Identify which cell holds the provided text, then report its [x, y] central coordinate. 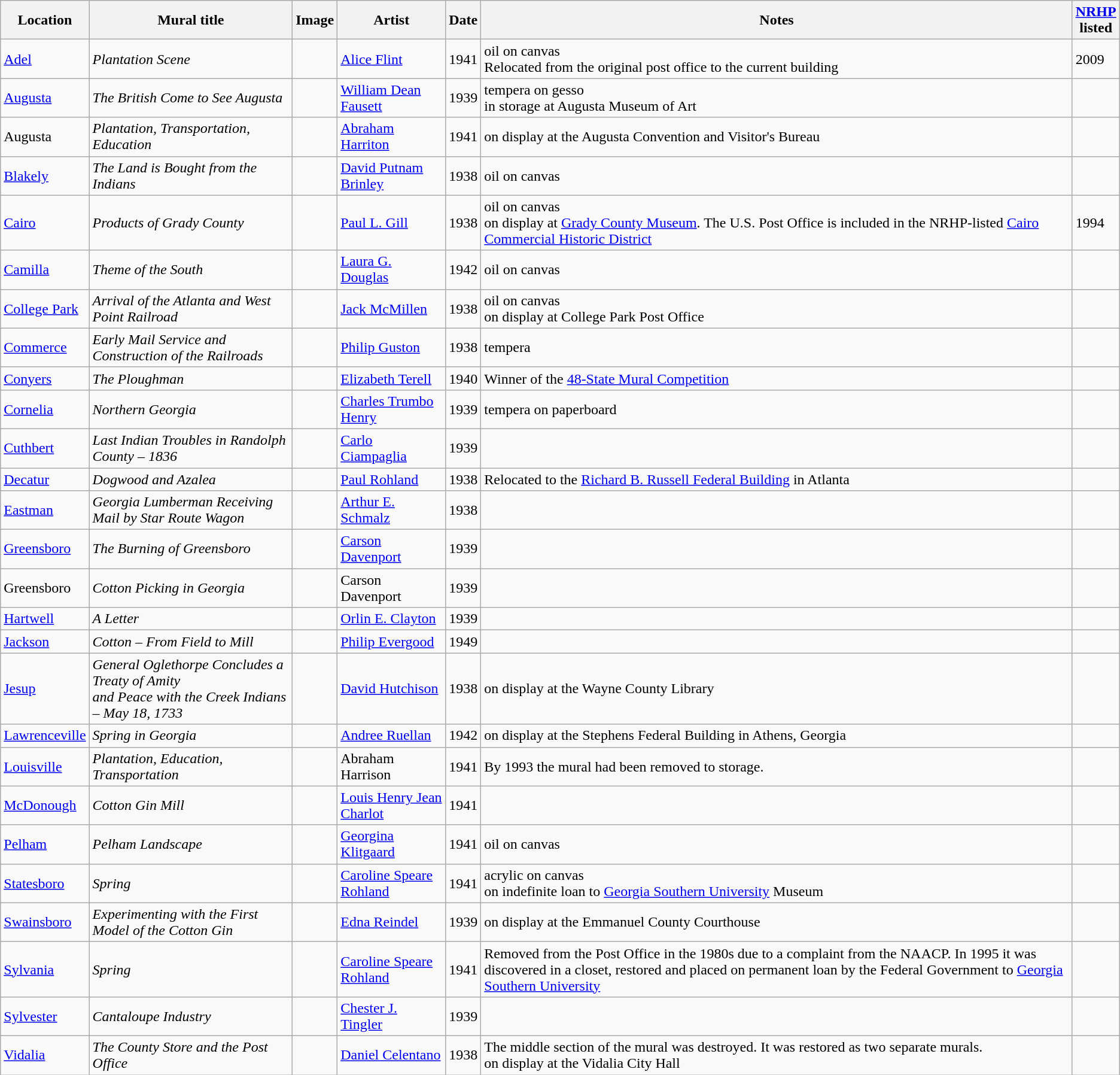
Chester J. Tingler [391, 1016]
Experimenting with the First Model of the Cotton Gin [191, 922]
tempera on gessoin storage at Augusta Museum of Art [777, 98]
Plantation, Education, Transportation [191, 766]
College Park [45, 309]
David Hutchison [391, 688]
on display at the Wayne County Library [777, 688]
McDonough [45, 806]
Louisville [45, 766]
NRHPlisted [1096, 20]
Cotton Gin Mill [191, 806]
Cuthbert [45, 448]
Eastman [45, 510]
Camilla [45, 269]
Spring in Georgia [191, 736]
Paul L. Gill [391, 223]
Abraham Harrison [391, 766]
Decatur [45, 479]
The British Come to See Augusta [191, 98]
Orlin E. Clayton [391, 619]
Laura G. Douglas [391, 269]
Artist [391, 20]
1940 [463, 378]
Last Indian Troubles in Randolph County – 1836 [191, 448]
2009 [1096, 59]
Commerce [45, 347]
Arrival of the Atlanta and West Point Railroad [191, 309]
Arthur E. Schmalz [391, 510]
Daniel Celentano [391, 1055]
Location [45, 20]
Blakely [45, 176]
Theme of the South [191, 269]
Hartwell [45, 619]
Georgia Lumberman Receiving Mail by Star Route Wagon [191, 510]
on display at the Stephens Federal Building in Athens, Georgia [777, 736]
Cairo [45, 223]
Alice Flint [391, 59]
oil on canvasRelocated from the original post office to the current building [777, 59]
Conyers [45, 378]
on display at the Augusta Convention and Visitor's Bureau [777, 136]
on display at the Emmanuel County Courthouse [777, 922]
Carlo Ciampaglia [391, 448]
Andree Ruellan [391, 736]
Swainsboro [45, 922]
Plantation Scene [191, 59]
Cotton – From Field to Mill [191, 642]
Lawrenceville [45, 736]
Northern Georgia [191, 409]
oil on canvason display at Grady County Museum. The U.S. Post Office is included in the NRHP-listed Cairo Commercial Historic District [777, 223]
Date [463, 20]
William Dean Fausett [391, 98]
By 1993 the mural had been removed to storage. [777, 766]
Paul Rohland [391, 479]
The Ploughman [191, 378]
Abraham Harriton [391, 136]
acrylic on canvas on indefinite loan to Georgia Southern University Museum [777, 883]
Products of Grady County [191, 223]
The middle section of the mural was destroyed. It was restored as two separate murals.on display at the Vidalia City Hall [777, 1055]
Plantation, Transportation, Education [191, 136]
The Burning of Greensboro [191, 549]
Louis Henry Jean Charlot [391, 806]
The Land is Bought from the Indians [191, 176]
Cotton Picking in Georgia [191, 588]
Image [315, 20]
Philip Evergood [391, 642]
Jack McMillen [391, 309]
Early Mail Service and Construction of the Railroads [191, 347]
Georgina Klitgaard [391, 844]
Pelham [45, 844]
Edna Reindel [391, 922]
tempera on paperboard [777, 409]
Relocated to the Richard B. Russell Federal Building in Atlanta [777, 479]
Dogwood and Azalea [191, 479]
Winner of the 48-State Mural Competition [777, 378]
Vidalia [45, 1055]
oil on canvason display at College Park Post Office [777, 309]
General Oglethorpe Concludes a Treaty of Amity and Peace with the Creek Indians – May 18, 1733 [191, 688]
1949 [463, 642]
Mural title [191, 20]
A Letter [191, 619]
1994 [1096, 223]
Adel [45, 59]
Charles Trumbo Henry [391, 409]
David Putnam Brinley [391, 176]
Jackson [45, 642]
The County Store and the Post Office [191, 1055]
tempera [777, 347]
Cornelia [45, 409]
Cantaloupe Industry [191, 1016]
Philip Guston [391, 347]
Pelham Landscape [191, 844]
Notes [777, 20]
Jesup [45, 688]
Sylvester [45, 1016]
Sylvania [45, 969]
Statesboro [45, 883]
Elizabeth Terell [391, 378]
